Identify which cell holds the provided text, then report its [x, y] central coordinate. 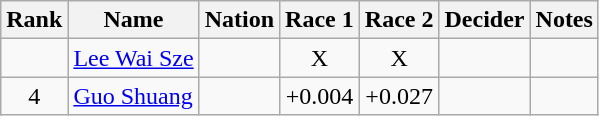
Race 2 [399, 20]
Guo Shuang [134, 96]
Decider [484, 20]
Race 1 [320, 20]
Lee Wai Sze [134, 58]
+0.004 [320, 96]
Notes [564, 20]
Nation [239, 20]
+0.027 [399, 96]
4 [34, 96]
Name [134, 20]
Rank [34, 20]
